Provide the [x, y] coordinate of the cell's center where the given text is located.  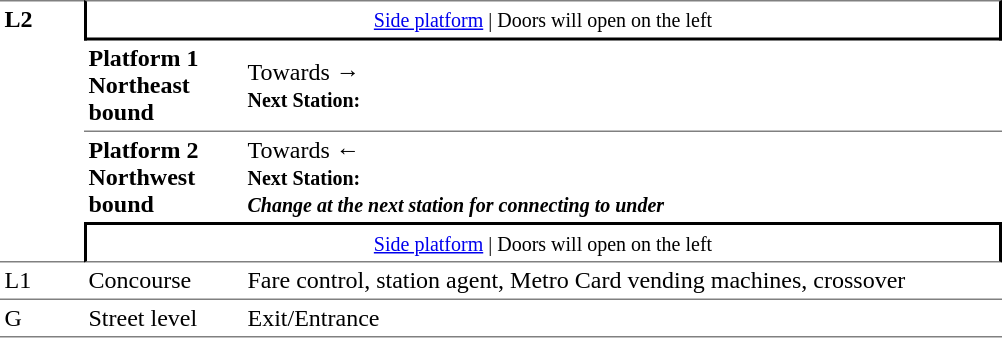
Platform 2Northwest bound [164, 177]
L2 [42, 131]
Towards → Next Station: [622, 86]
Concourse [164, 280]
Street level [164, 318]
G [42, 318]
Exit/Entrance [622, 318]
Towards ← Next Station: Change at the next station for connecting to under [622, 177]
L1 [42, 280]
Fare control, station agent, Metro Card vending machines, crossover [622, 280]
Platform 1Northeast bound [164, 86]
